Determine the [X, Y] coordinate at the center of the cell enclosing the given text.  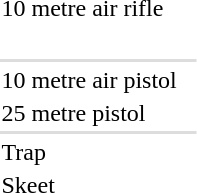
25 metre pistol [89, 113]
Trap [89, 152]
10 metre air pistol [89, 80]
